For the text-containing cell, return its midpoint in (x, y) coordinate format. 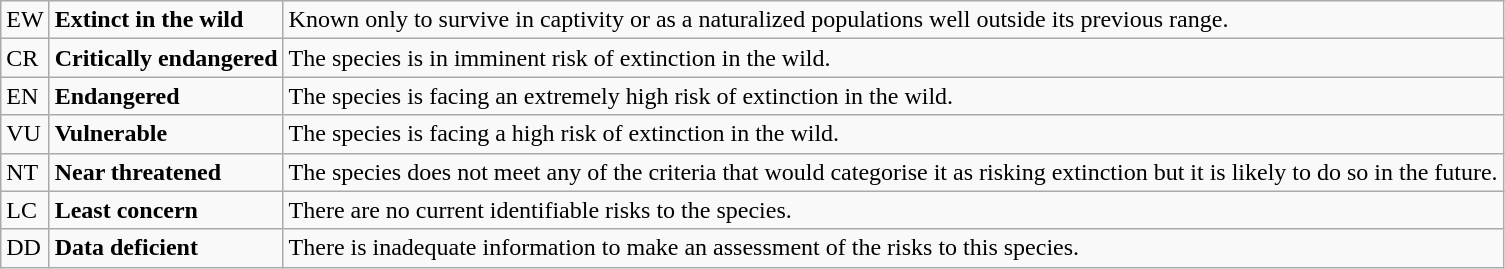
EN (25, 96)
Known only to survive in captivity or as a naturalized populations well outside its previous range. (893, 20)
Endangered (166, 96)
Data deficient (166, 248)
The species is facing a high risk of extinction in the wild. (893, 134)
NT (25, 172)
The species is facing an extremely high risk of extinction in the wild. (893, 96)
Extinct in the wild (166, 20)
VU (25, 134)
There is inadequate information to make an assessment of the risks to this species. (893, 248)
Near threatened (166, 172)
LC (25, 210)
Vulnerable (166, 134)
There are no current identifiable risks to the species. (893, 210)
CR (25, 58)
The species does not meet any of the criteria that would categorise it as risking extinction but it is likely to do so in the future. (893, 172)
EW (25, 20)
Critically endangered (166, 58)
DD (25, 248)
The species is in imminent risk of extinction in the wild. (893, 58)
Least concern (166, 210)
